Determine the [x, y] coordinate at the center of the cell enclosing the given text.  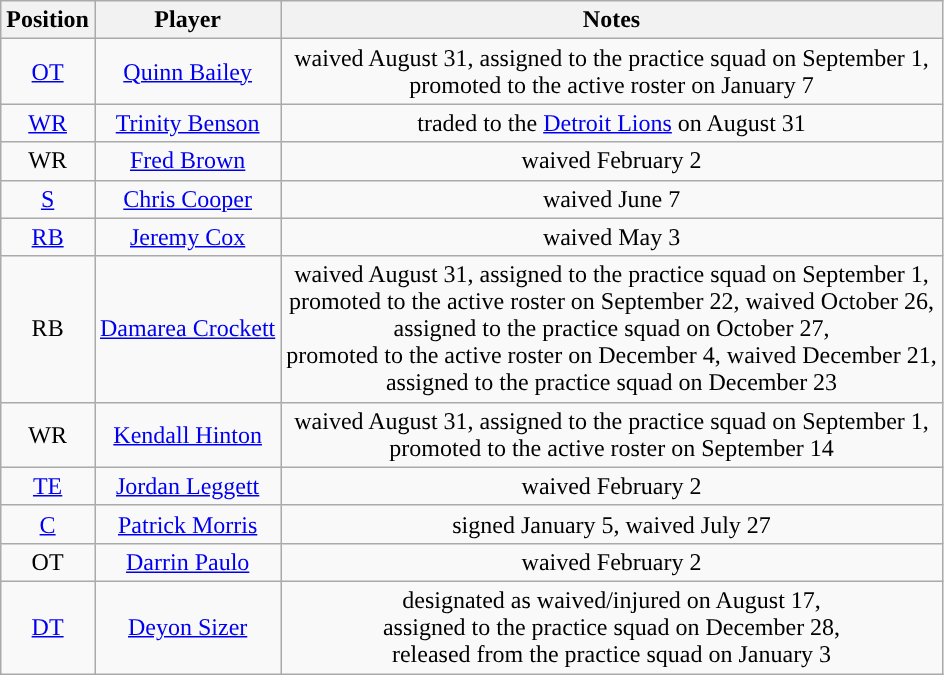
waived August 31, assigned to the practice squad on September 1,promoted to the active roster on January 7 [612, 72]
waived June 7 [612, 199]
Trinity Benson [187, 123]
Position [48, 20]
traded to the Detroit Lions on August 31 [612, 123]
Quinn Bailey [187, 72]
Damarea Crockett [187, 329]
Patrick Morris [187, 524]
S [48, 199]
signed January 5, waived July 27 [612, 524]
DT [48, 627]
Chris Cooper [187, 199]
Jordan Leggett [187, 486]
waived May 3 [612, 237]
designated as waived/injured on August 17,assigned to the practice squad on December 28,released from the practice squad on January 3 [612, 627]
Darrin Paulo [187, 562]
Notes [612, 20]
Kendall Hinton [187, 434]
Player [187, 20]
C [48, 524]
Jeremy Cox [187, 237]
Deyon Sizer [187, 627]
TE [48, 486]
Fred Brown [187, 161]
waived August 31, assigned to the practice squad on September 1,promoted to the active roster on September 14 [612, 434]
